Identify which cell holds the provided text, then report its [X, Y] central coordinate. 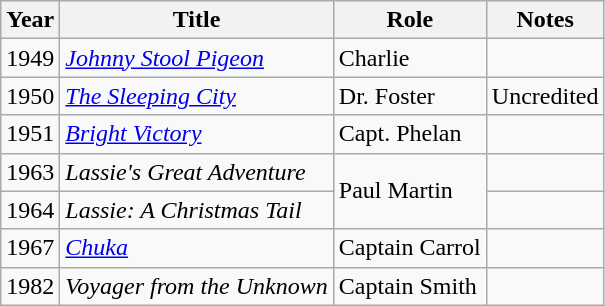
Title [196, 20]
1963 [30, 172]
1949 [30, 58]
Johnny Stool Pigeon [196, 58]
Role [410, 20]
1951 [30, 134]
1967 [30, 248]
Captain Carrol [410, 248]
Chuka [196, 248]
The Sleeping City [196, 96]
Uncredited [545, 96]
1982 [30, 286]
Charlie [410, 58]
Year [30, 20]
Lassie's Great Adventure [196, 172]
Capt. Phelan [410, 134]
Voyager from the Unknown [196, 286]
Bright Victory [196, 134]
Captain Smith [410, 286]
1950 [30, 96]
Lassie: A Christmas Tail [196, 210]
Paul Martin [410, 191]
1964 [30, 210]
Dr. Foster [410, 96]
Notes [545, 20]
